For the text-containing cell, return its midpoint in (X, Y) coordinate format. 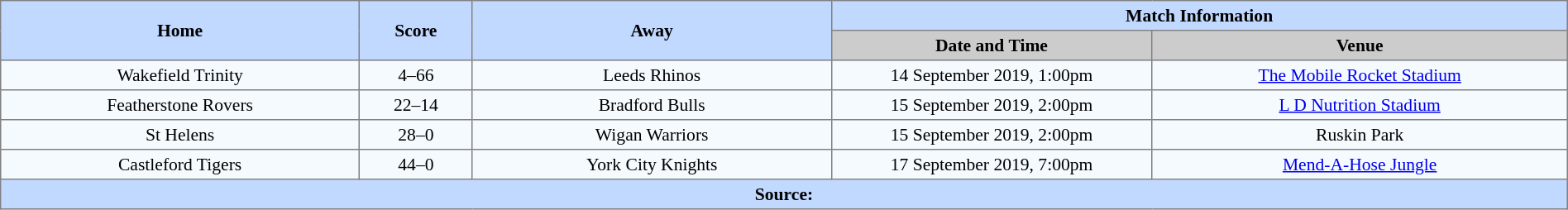
Leeds Rhinos (652, 75)
17 September 2019, 7:00pm (992, 165)
Castleford Tigers (180, 165)
22–14 (415, 105)
Bradford Bulls (652, 105)
14 September 2019, 1:00pm (992, 75)
Wigan Warriors (652, 135)
Wakefield Trinity (180, 75)
44–0 (415, 165)
York City Knights (652, 165)
St Helens (180, 135)
Source: (784, 194)
Mend-A-Hose Jungle (1360, 165)
L D Nutrition Stadium (1360, 105)
Venue (1360, 45)
Ruskin Park (1360, 135)
Match Information (1199, 16)
Featherstone Rovers (180, 105)
Date and Time (992, 45)
Home (180, 31)
4–66 (415, 75)
Away (652, 31)
Score (415, 31)
The Mobile Rocket Stadium (1360, 75)
28–0 (415, 135)
